Return the [X, Y] coordinate for the center point of the cell that contains the specified text.  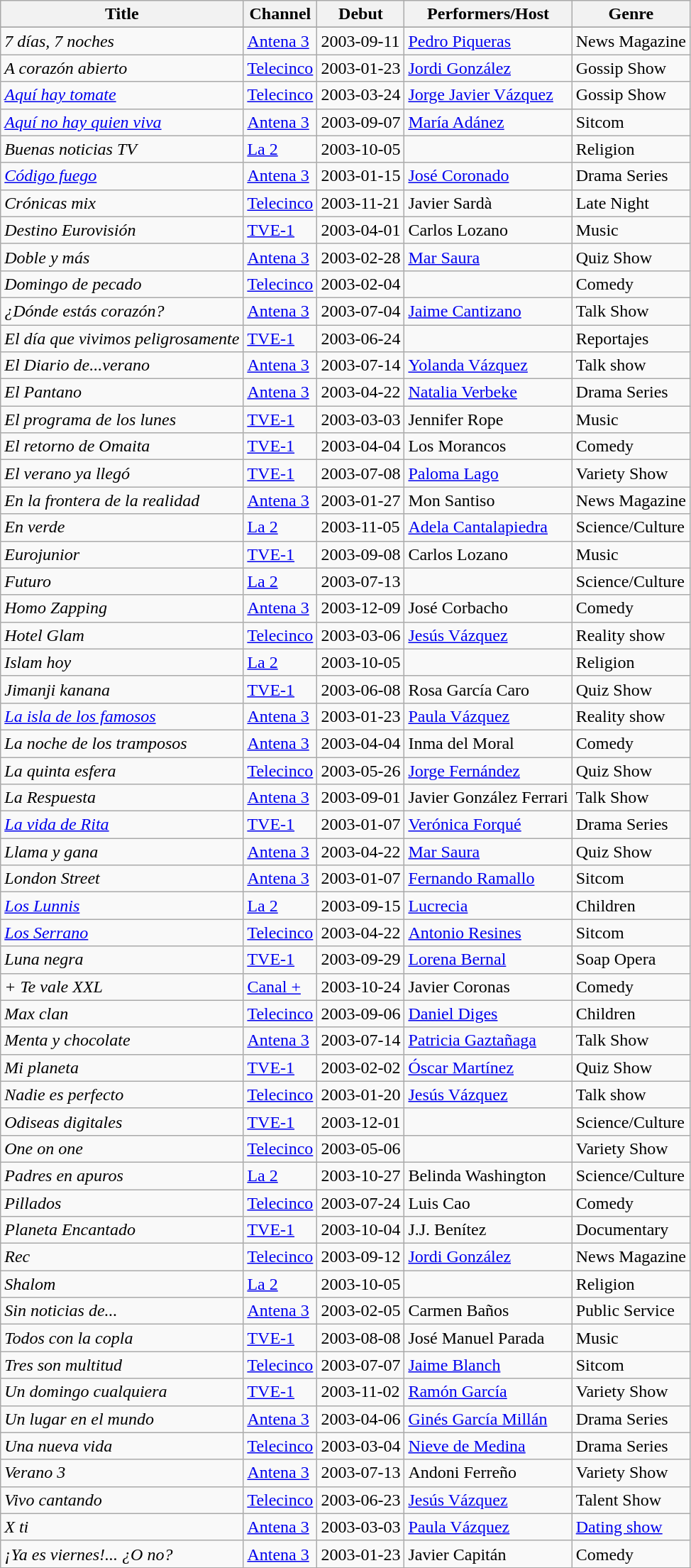
Odiseas digitales [122, 1122]
2003-09-29 [360, 960]
2003-09-07 [360, 122]
J.J. Benítez [488, 1230]
2003-05-26 [360, 770]
Sin noticias de... [122, 1311]
Pillados [122, 1203]
El Pantano [122, 393]
Futuro [122, 581]
Verano 3 [122, 1473]
Llama y gana [122, 852]
Canal + [280, 987]
La quinta esfera [122, 770]
2003-12-01 [360, 1122]
Performers/Host [488, 14]
Dating show [631, 1527]
Domingo de pecado [122, 284]
2003-03-04 [360, 1446]
Javier Sardà [488, 203]
Rosa García Caro [488, 689]
2003-09-12 [360, 1257]
Jaime Cantizano [488, 311]
Jorge Fernández [488, 770]
2003-02-05 [360, 1311]
¿Dónde estás corazón? [122, 311]
José Corbacho [488, 608]
Natalia Verbeke [488, 393]
London Street [122, 879]
Title [122, 14]
2003-01-20 [360, 1095]
Vivo cantando [122, 1500]
El programa de los lunes [122, 420]
Mon Santiso [488, 500]
2003-07-24 [360, 1203]
Javier González Ferrari [488, 798]
Eurojunior [122, 554]
Lorena Bernal [488, 960]
2003-09-11 [360, 41]
Shalom [122, 1284]
2003-02-04 [360, 284]
Antonio Resines [488, 933]
One on one [122, 1148]
Verónica Forqué [488, 825]
Buenas noticias TV [122, 149]
Javier Capitán [488, 1554]
Documentary [631, 1230]
2003-03-24 [360, 95]
Andoni Ferreño [488, 1473]
Óscar Martínez [488, 1068]
Ginés García Millán [488, 1419]
2003-11-02 [360, 1392]
La isla de los famosos [122, 716]
Nadie es perfecto [122, 1095]
Yolanda Vázquez [488, 366]
Los Lunnis [122, 906]
Crónicas mix [122, 203]
Jaime Blanch [488, 1365]
2003-12-09 [360, 608]
Rec [122, 1257]
2003-06-08 [360, 689]
Soap Opera [631, 960]
2003-10-24 [360, 987]
X ti [122, 1527]
Genre [631, 14]
Ramón García [488, 1392]
2003-09-01 [360, 798]
Planeta Encantado [122, 1230]
2003-09-08 [360, 554]
Lucrecia [488, 906]
Inma del Moral [488, 743]
2003-09-06 [360, 1014]
El retorno de Omaita [122, 446]
José Manuel Parada [488, 1338]
El verano ya llegó [122, 473]
Max clan [122, 1014]
Islam hoy [122, 662]
Destino Eurovisión [122, 230]
Late Night [631, 203]
2003-06-24 [360, 339]
Doble y más [122, 257]
Mi planeta [122, 1068]
Jorge Javier Vázquez [488, 95]
El día que vivimos peligrosamente [122, 339]
2003-05-06 [360, 1148]
Debut [360, 14]
La noche de los tramposos [122, 743]
La vida de Rita [122, 825]
Pedro Piqueras [488, 41]
2003-07-08 [360, 473]
Fernando Ramallo [488, 879]
2003-11-21 [360, 203]
2003-07-04 [360, 311]
Adela Cantalapiedra [488, 527]
2003-02-28 [360, 257]
Jimanji kanana [122, 689]
María Adánez [488, 122]
Belinda Washington [488, 1175]
Un lugar en el mundo [122, 1419]
2003-03-06 [360, 635]
Hotel Glam [122, 635]
Reportajes [631, 339]
2003-08-08 [360, 1338]
Patricia Gaztañaga [488, 1041]
2003-01-15 [360, 176]
2003-04-06 [360, 1419]
2003-10-04 [360, 1230]
Código fuego [122, 176]
2003-01-27 [360, 500]
Los Morancos [488, 446]
En la frontera de la realidad [122, 500]
Public Service [631, 1311]
7 días, 7 noches [122, 41]
José Coronado [488, 176]
Carmen Baños [488, 1311]
Daniel Diges [488, 1014]
Homo Zapping [122, 608]
2003-04-01 [360, 230]
Luna negra [122, 960]
2003-11-05 [360, 527]
Una nueva vida [122, 1446]
Luis Cao [488, 1203]
Menta y chocolate [122, 1041]
El Diario de...verano [122, 366]
Javier Coronas [488, 987]
Aquí no hay quien viva [122, 122]
Jennifer Rope [488, 420]
En verde [122, 527]
Los Serrano [122, 933]
Padres en apuros [122, 1175]
Un domingo cualquiera [122, 1392]
2003-09-15 [360, 906]
+ Te vale XXL [122, 987]
2003-06-23 [360, 1500]
Tres son multitud [122, 1365]
Aquí hay tomate [122, 95]
2003-02-02 [360, 1068]
2003-10-27 [360, 1175]
Talent Show [631, 1500]
2003-07-07 [360, 1365]
Todos con la copla [122, 1338]
A corazón abierto [122, 68]
¡Ya es viernes!... ¿O no? [122, 1554]
Paloma Lago [488, 473]
La Respuesta [122, 798]
Nieve de Medina [488, 1446]
Channel [280, 14]
